Detect which cell encompasses the target text, then output its (x, y) center coordinate. 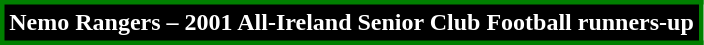
Nemo Rangers – 2001 All-Ireland Senior Club Football runners-up (352, 22)
